Scan for the cell matching the given text and deliver its (X, Y) coordinate at center. 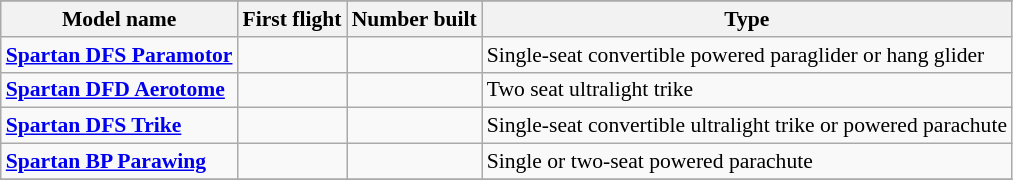
Single-seat convertible powered paraglider or hang glider (747, 55)
Model name (120, 19)
Number built (414, 19)
Spartan DFD Aerotome (120, 90)
First flight (292, 19)
Single or two-seat powered parachute (747, 162)
Spartan DFS Trike (120, 126)
Spartan BP Parawing (120, 162)
Spartan DFS Paramotor (120, 55)
Type (747, 19)
Single-seat convertible ultralight trike or powered parachute (747, 126)
Two seat ultralight trike (747, 90)
